Provide the (X, Y) coordinate of the cell's center where the given text is located.  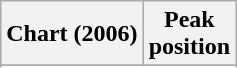
Peakposition (189, 34)
Chart (2006) (72, 34)
